For the text-containing cell, return its midpoint in (X, Y) coordinate format. 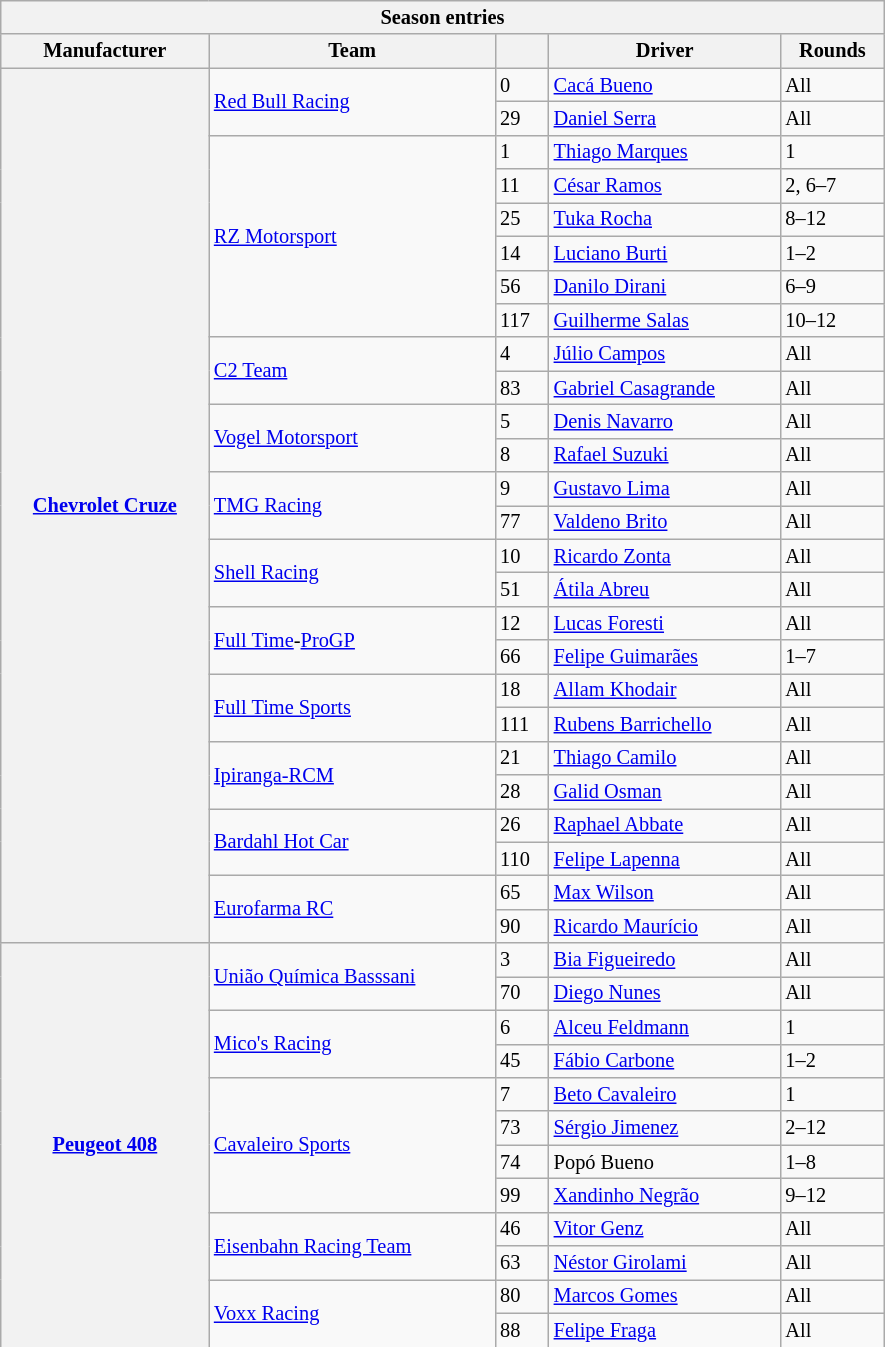
88 (522, 1330)
7 (522, 1094)
Voxx Racing (352, 1312)
Ricardo Maurício (665, 926)
21 (522, 758)
Cavaleiro Sports (352, 1144)
Cacá Bueno (665, 85)
12 (522, 623)
Vogel Motorsport (352, 438)
TMG Racing (352, 506)
14 (522, 253)
Tuka Rocha (665, 219)
4 (522, 354)
Danilo Dirani (665, 287)
Gustavo Lima (665, 489)
RZ Motorsport (352, 236)
25 (522, 219)
Bardahl Hot Car (352, 842)
União Química Basssani (352, 976)
90 (522, 926)
9 (522, 489)
10–12 (832, 320)
46 (522, 1229)
Xandinho Negrão (665, 1195)
Galid Osman (665, 791)
73 (522, 1128)
Full Time-ProGP (352, 640)
Diego Nunes (665, 993)
Popó Bueno (665, 1162)
Sérgio Jimenez (665, 1128)
99 (522, 1195)
63 (522, 1263)
8–12 (832, 219)
18 (522, 690)
Red Bull Racing (352, 102)
Rounds (832, 51)
Fábio Carbone (665, 1061)
Daniel Serra (665, 118)
Ipiranga-RCM (352, 774)
Felipe Lapenna (665, 859)
26 (522, 825)
9–12 (832, 1195)
2–12 (832, 1128)
6 (522, 1027)
Néstor Girolami (665, 1263)
10 (522, 556)
Alceu Feldmann (665, 1027)
Felipe Guimarães (665, 657)
77 (522, 522)
Átila Abreu (665, 589)
Guilherme Salas (665, 320)
Peugeot 408 (105, 1145)
Season entries (443, 17)
111 (522, 724)
0 (522, 85)
Eisenbahn Racing Team (352, 1246)
Eurofarma RC (352, 908)
Lucas Foresti (665, 623)
1–8 (832, 1162)
Rubens Barrichello (665, 724)
51 (522, 589)
3 (522, 960)
Beto Cavaleiro (665, 1094)
11 (522, 186)
28 (522, 791)
Driver (665, 51)
65 (522, 892)
6–9 (832, 287)
83 (522, 388)
Ricardo Zonta (665, 556)
Júlio Campos (665, 354)
Team (352, 51)
C2 Team (352, 370)
29 (522, 118)
Max Wilson (665, 892)
Mico's Racing (352, 1044)
Rafael Suzuki (665, 455)
45 (522, 1061)
1–7 (832, 657)
Manufacturer (105, 51)
Shell Racing (352, 572)
Denis Navarro (665, 421)
Gabriel Casagrande (665, 388)
2, 6–7 (832, 186)
56 (522, 287)
Bia Figueiredo (665, 960)
117 (522, 320)
Thiago Marques (665, 152)
74 (522, 1162)
Full Time Sports (352, 706)
66 (522, 657)
Valdeno Brito (665, 522)
Thiago Camilo (665, 758)
80 (522, 1296)
Vitor Genz (665, 1229)
Luciano Burti (665, 253)
Raphael Abbate (665, 825)
César Ramos (665, 186)
Marcos Gomes (665, 1296)
5 (522, 421)
Felipe Fraga (665, 1330)
Chevrolet Cruze (105, 506)
8 (522, 455)
70 (522, 993)
110 (522, 859)
Allam Khodair (665, 690)
